Extract the [X, Y] coordinate from the center of the cell holding the provided text.  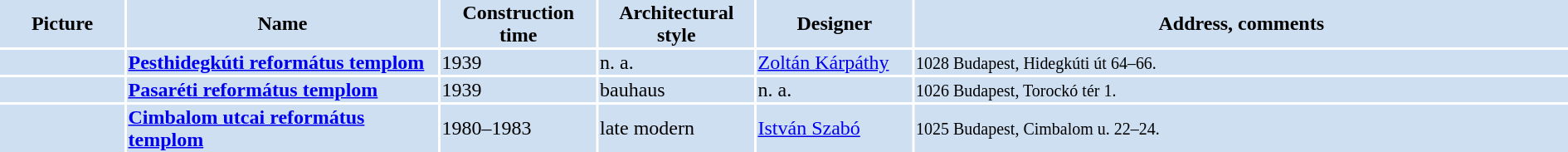
bauhaus [677, 90]
Zoltán Kárpáthy [835, 62]
1025 Budapest, Cimbalom u. 22–24. [1241, 128]
1026 Budapest, Torockó tér 1. [1241, 90]
Construction time [519, 23]
Designer [835, 23]
Pesthidegkúti református templom [282, 62]
Pasaréti református templom [282, 90]
Address, comments [1241, 23]
Architectural style [677, 23]
late modern [677, 128]
Picture [62, 23]
Name [282, 23]
1980–1983 [519, 128]
István Szabó [835, 128]
Cimbalom utcai református templom [282, 128]
1028 Budapest, Hidegkúti út 64–66. [1241, 62]
